Search for the cell housing the specified text and yield its [x, y] center coordinate. 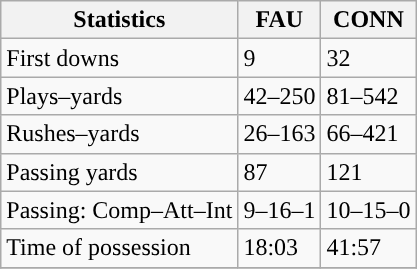
10–15–0 [368, 210]
Plays–yards [120, 96]
26–163 [280, 134]
18:03 [280, 248]
Rushes–yards [120, 134]
81–542 [368, 96]
CONN [368, 20]
87 [280, 172]
121 [368, 172]
Passing: Comp–Att–Int [120, 210]
66–421 [368, 134]
First downs [120, 58]
41:57 [368, 248]
Passing yards [120, 172]
Statistics [120, 20]
42–250 [280, 96]
9 [280, 58]
9–16–1 [280, 210]
32 [368, 58]
FAU [280, 20]
Time of possession [120, 248]
